Pinpoint the cell where the given text exists, returning its (X, Y) midpoint coordinate. 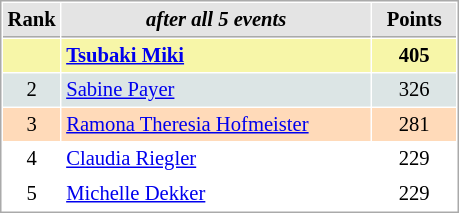
Points (414, 20)
Michelle Dekker (216, 194)
281 (414, 124)
Sabine Payer (216, 90)
Claudia Riegler (216, 158)
326 (414, 90)
405 (414, 56)
3 (32, 124)
5 (32, 194)
Rank (32, 20)
after all 5 events (216, 20)
4 (32, 158)
Tsubaki Miki (216, 56)
2 (32, 90)
Ramona Theresia Hofmeister (216, 124)
